Detect which cell encompasses the target text, then output its [x, y] center coordinate. 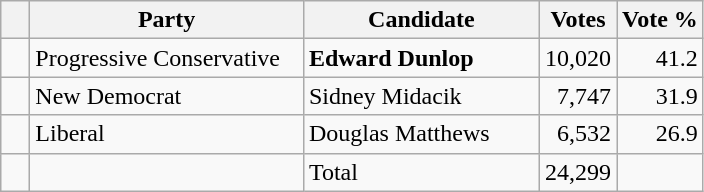
Total [421, 172]
Liberal [167, 134]
Candidate [421, 20]
10,020 [578, 58]
26.9 [660, 134]
Vote % [660, 20]
Party [167, 20]
Votes [578, 20]
24,299 [578, 172]
31.9 [660, 96]
7,747 [578, 96]
6,532 [578, 134]
Progressive Conservative [167, 58]
Sidney Midacik [421, 96]
New Democrat [167, 96]
Douglas Matthews [421, 134]
41.2 [660, 58]
Edward Dunlop [421, 58]
